Scan for the cell matching the given text and deliver its (X, Y) coordinate at center. 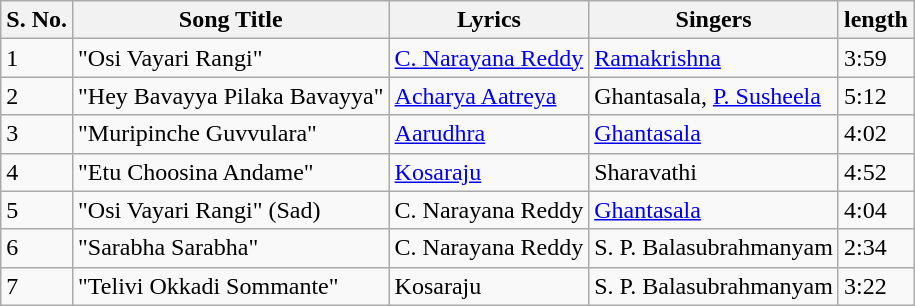
5:12 (876, 96)
4:52 (876, 172)
7 (37, 286)
Song Title (230, 20)
"Osi Vayari Rangi" (230, 58)
Aarudhra (489, 134)
Ghantasala, P. Susheela (714, 96)
Sharavathi (714, 172)
2:34 (876, 248)
Singers (714, 20)
3 (37, 134)
"Hey Bavayya Pilaka Bavayya" (230, 96)
2 (37, 96)
1 (37, 58)
3:59 (876, 58)
S. No. (37, 20)
length (876, 20)
"Muripinche Guvvulara" (230, 134)
"Telivi Okkadi Sommante" (230, 286)
6 (37, 248)
Acharya Aatreya (489, 96)
3:22 (876, 286)
4 (37, 172)
4:04 (876, 210)
5 (37, 210)
"Osi Vayari Rangi" (Sad) (230, 210)
Ramakrishna (714, 58)
4:02 (876, 134)
"Etu Choosina Andame" (230, 172)
"Sarabha Sarabha" (230, 248)
Lyrics (489, 20)
